Return [X, Y] of the center of cell containing provided text 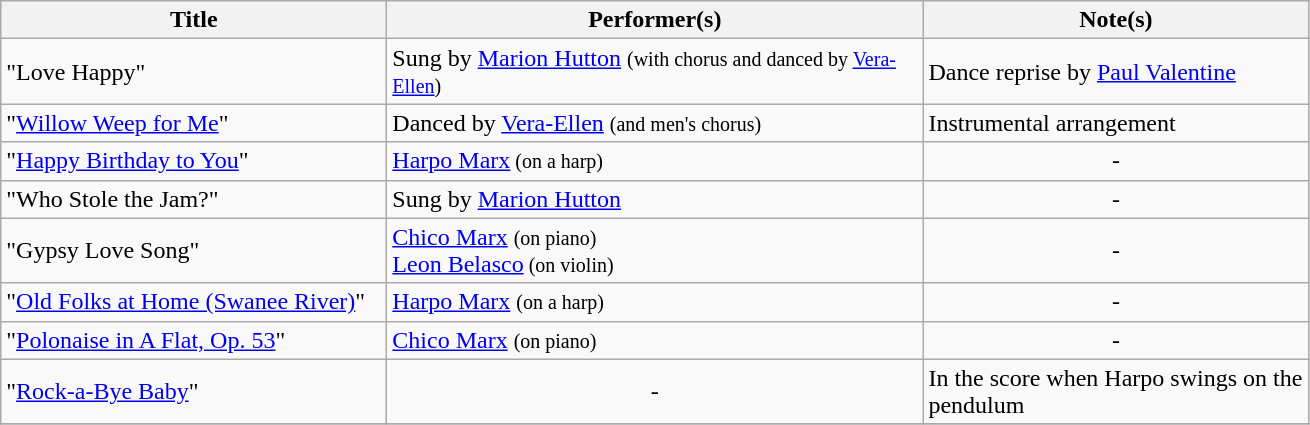
Danced by Vera-Ellen (and men's chorus) [655, 123]
Instrumental arrangement [1116, 123]
"Who Stole the Jam?" [194, 199]
Title [194, 20]
Sung by Marion Hutton [655, 199]
Sung by Marion Hutton (with chorus and danced by Vera-Ellen) [655, 72]
In the score when Harpo swings on the pendulum [1116, 392]
Chico Marx (on piano) [655, 340]
"Gypsy Love Song" [194, 250]
"Old Folks at Home (Swanee River)" [194, 302]
"Rock-a-Bye Baby" [194, 392]
Chico Marx (on piano)Leon Belasco (on violin) [655, 250]
Performer(s) [655, 20]
Note(s) [1116, 20]
"Love Happy" [194, 72]
"Polonaise in A Flat, Op. 53" [194, 340]
"Happy Birthday to You" [194, 161]
Dance reprise by Paul Valentine [1116, 72]
"Willow Weep for Me" [194, 123]
